Determine the (X, Y) coordinate at the center of the cell enclosing the given text.  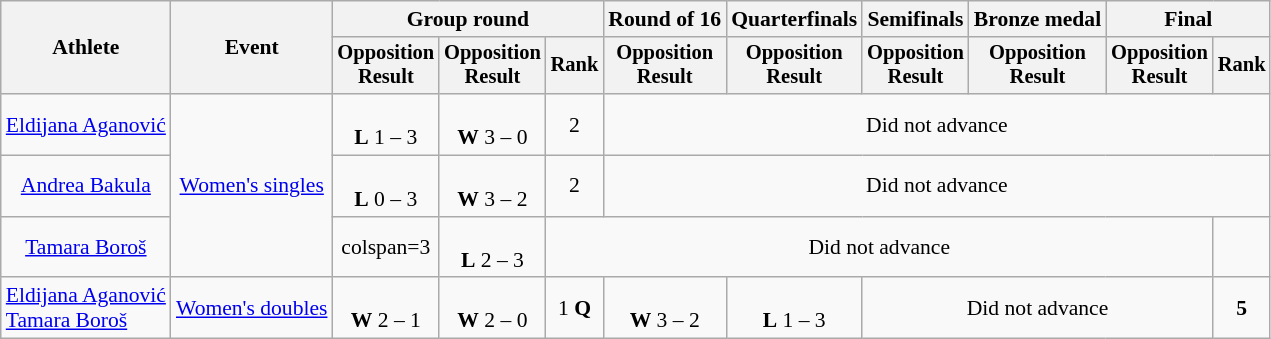
Eldijana Aganović (86, 124)
Round of 16 (664, 19)
Athlete (86, 48)
5 (1242, 308)
Andrea Bakula (86, 186)
Eldijana AganovićTamara Boroš (86, 308)
Tamara Boroš (86, 248)
Group round (468, 19)
colspan=3 (386, 248)
W 2 – 0 (492, 308)
Quarterfinals (794, 19)
1 Q (575, 308)
L 0 – 3 (386, 186)
W 2 – 1 (386, 308)
Event (252, 48)
Women's singles (252, 186)
Final (1188, 19)
Women's doubles (252, 308)
Bronze medal (1038, 19)
W 3 – 0 (492, 124)
L 2 – 3 (492, 248)
Semifinals (916, 19)
